From the cell containing the given text, extract its center point as (X, Y) coordinate. 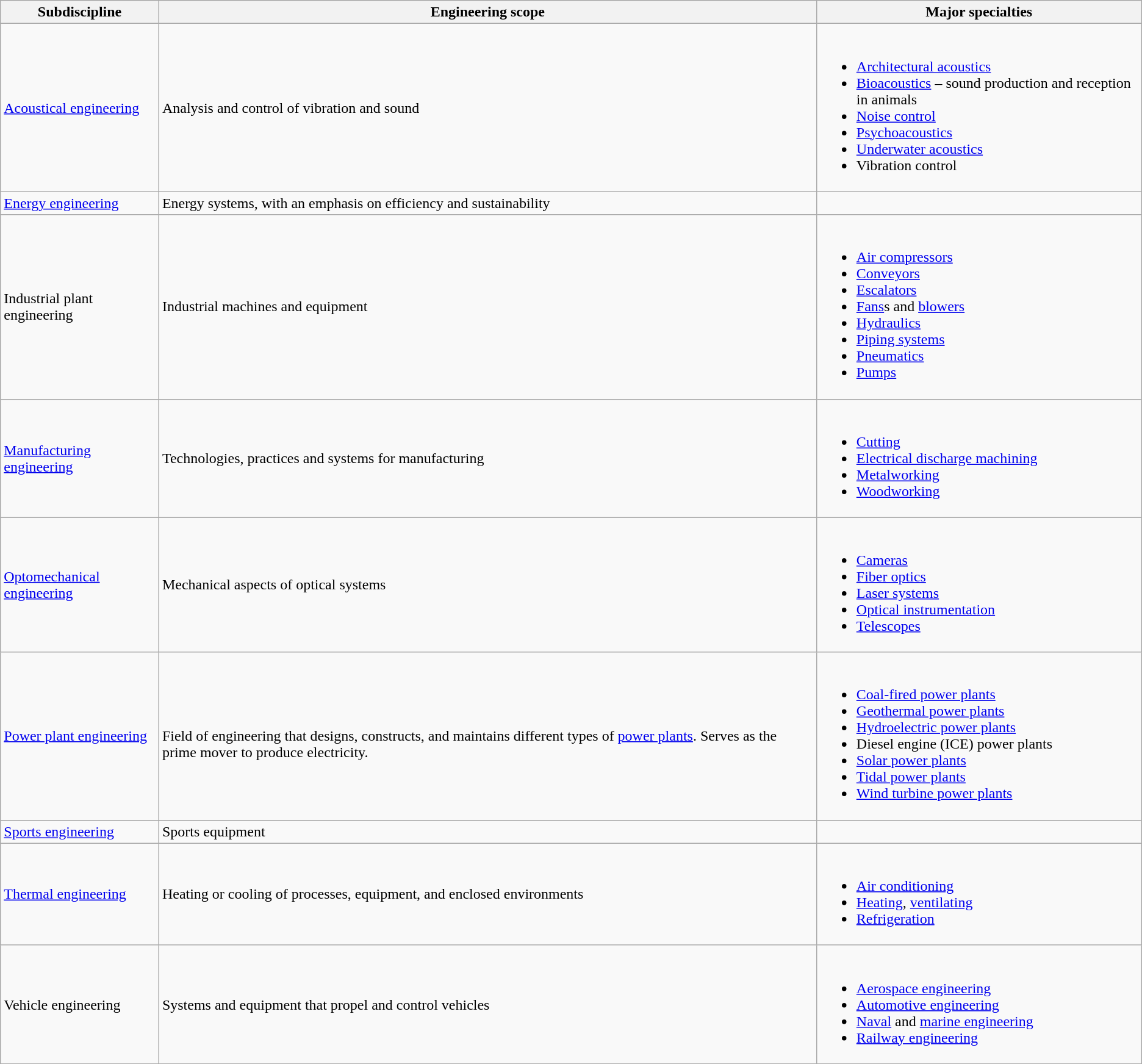
Vehicle engineering (80, 1004)
Acoustical engineering (80, 107)
Air compressorsConveyorsEscalatorsFanss and blowersHydraulicsPiping systemsPneumaticsPumps (979, 307)
Energy systems, with an emphasis on efficiency and sustainability (487, 203)
Architectural acousticsBioacoustics – sound production and reception in animalsNoise controlPsychoacousticsUnderwater acousticsVibration control (979, 107)
Power plant engineering (80, 736)
Subdiscipline (80, 12)
Energy engineering (80, 203)
Optomechanical engineering (80, 584)
Sports engineering (80, 832)
Mechanical aspects of optical systems (487, 584)
Industrial machines and equipment (487, 307)
Aerospace engineeringAutomotive engineeringNaval and marine engineeringRailway engineering (979, 1004)
CuttingElectrical discharge machiningMetalworkingWoodworking (979, 458)
Industrial plant engineering (80, 307)
Manufacturing engineering (80, 458)
Heating or cooling of processes, equipment, and enclosed environments (487, 894)
CamerasFiber opticsLaser systemsOptical instrumentationTelescopes (979, 584)
Analysis and control of vibration and sound (487, 107)
Engineering scope (487, 12)
Technologies, practices and systems for manufacturing (487, 458)
Major specialties (979, 12)
Field of engineering that designs, constructs, and maintains different types of power plants. Serves as the prime mover to produce electricity. (487, 736)
Thermal engineering (80, 894)
Systems and equipment that propel and control vehicles (487, 1004)
Air conditioningHeating, ventilatingRefrigeration (979, 894)
Sports equipment (487, 832)
